Return the (x, y) coordinate for the center point of the cell that contains the specified text.  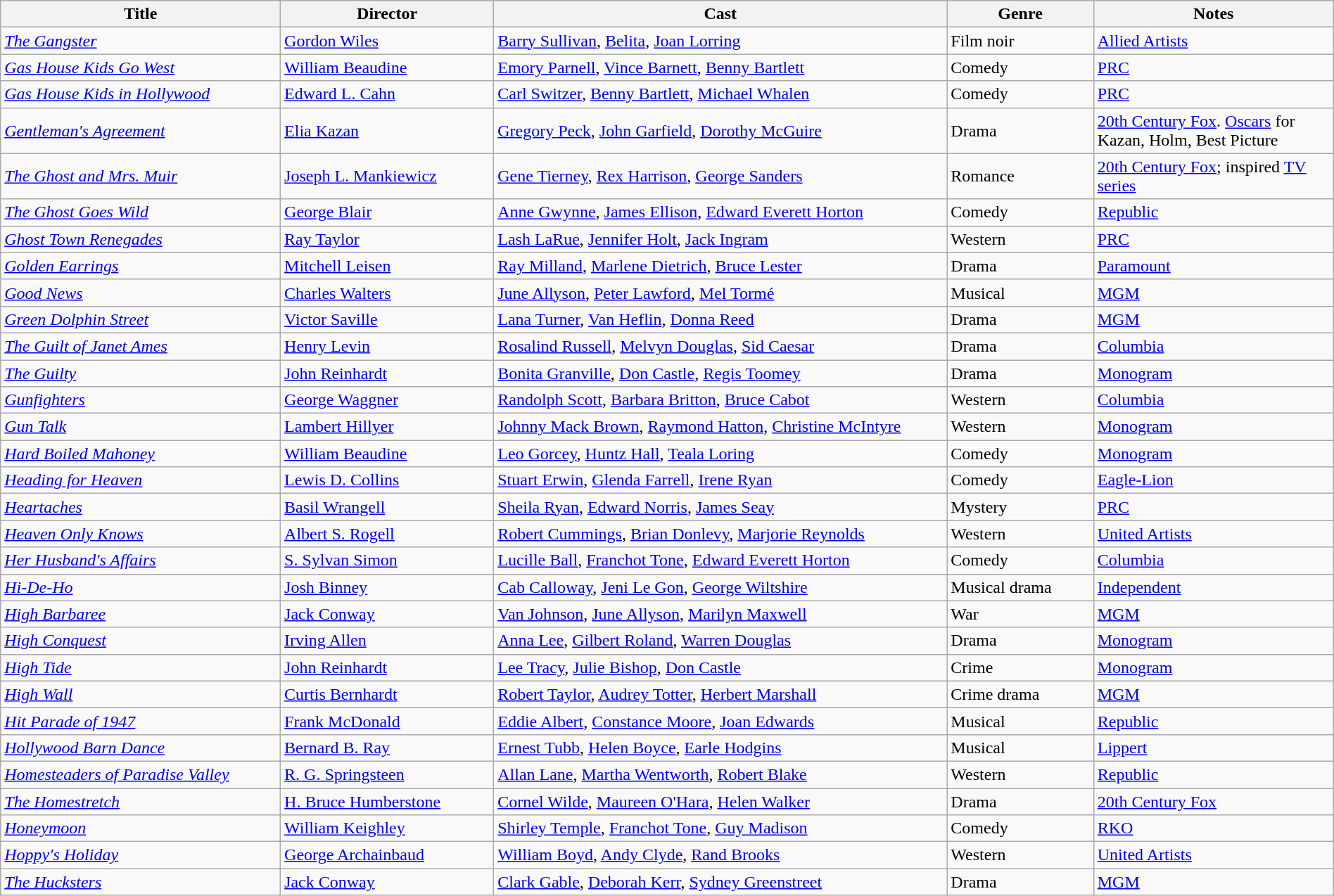
George Archainbaud (387, 855)
William Keighley (387, 828)
Gordon Wiles (387, 41)
RKO (1213, 828)
Golden Earrings (141, 266)
The Guilt of Janet Ames (141, 346)
Anne Gwynne, James Ellison, Edward Everett Horton (720, 212)
Lucille Ball, Franchot Tone, Edward Everett Horton (720, 561)
Anna Lee, Gilbert Roland, Warren Douglas (720, 641)
Cast (720, 14)
20th Century Fox; inspired TV series (1213, 176)
Ernest Tubb, Helen Boyce, Earle Hodgins (720, 748)
Notes (1213, 14)
Eagle-Lion (1213, 480)
Green Dolphin Street (141, 319)
Title (141, 14)
William Boyd, Andy Clyde, Rand Brooks (720, 855)
20th Century Fox (1213, 801)
Johnny Mack Brown, Raymond Hatton, Christine McIntyre (720, 427)
Independent (1213, 587)
Crime drama (1020, 694)
Edward L. Cahn (387, 94)
George Waggner (387, 400)
Henry Levin (387, 346)
Frank McDonald (387, 721)
Charles Walters (387, 293)
The Ghost Goes Wild (141, 212)
Ray Milland, Marlene Dietrich, Bruce Lester (720, 266)
Lee Tracy, Julie Bishop, Don Castle (720, 667)
Hi-De-Ho (141, 587)
Cab Calloway, Jeni Le Gon, George Wiltshire (720, 587)
Joseph L. Mankiewicz (387, 176)
Randolph Scott, Barbara Britton, Bruce Cabot (720, 400)
Emory Parnell, Vince Barnett, Benny Bartlett (720, 68)
Robert Taylor, Audrey Totter, Herbert Marshall (720, 694)
Leo Gorcey, Huntz Hall, Teala Loring (720, 454)
Albert S. Rogell (387, 534)
Basil Wrangell (387, 507)
Lash LaRue, Jennifer Holt, Jack Ingram (720, 239)
Rosalind Russell, Melvyn Douglas, Sid Caesar (720, 346)
Her Husband's Affairs (141, 561)
Heaven Only Knows (141, 534)
Lippert (1213, 748)
Clark Gable, Deborah Kerr, Sydney Greenstreet (720, 882)
Genre (1020, 14)
Elia Kazan (387, 131)
Cornel Wilde, Maureen O'Hara, Helen Walker (720, 801)
Hard Boiled Mahoney (141, 454)
The Gangster (141, 41)
Lewis D. Collins (387, 480)
Mitchell Leisen (387, 266)
High Wall (141, 694)
War (1020, 614)
Ghost Town Renegades (141, 239)
Heading for Heaven (141, 480)
Eddie Albert, Constance Moore, Joan Edwards (720, 721)
Bernard B. Ray (387, 748)
The Ghost and Mrs. Muir (141, 176)
Good News (141, 293)
The Hucksters (141, 882)
Gun Talk (141, 427)
Victor Saville (387, 319)
Robert Cummings, Brian Donlevy, Marjorie Reynolds (720, 534)
Curtis Bernhardt (387, 694)
Van Johnson, June Allyson, Marilyn Maxwell (720, 614)
Musical drama (1020, 587)
Hoppy's Holiday (141, 855)
Lana Turner, Van Heflin, Donna Reed (720, 319)
George Blair (387, 212)
Mystery (1020, 507)
Allied Artists (1213, 41)
High Tide (141, 667)
Lambert Hillyer (387, 427)
High Barbaree (141, 614)
Romance (1020, 176)
H. Bruce Humberstone (387, 801)
Carl Switzer, Benny Bartlett, Michael Whalen (720, 94)
20th Century Fox. Oscars for Kazan, Holm, Best Picture (1213, 131)
Ray Taylor (387, 239)
S. Sylvan Simon (387, 561)
Director (387, 14)
Josh Binney (387, 587)
Gas House Kids in Hollywood (141, 94)
Bonita Granville, Don Castle, Regis Toomey (720, 373)
Stuart Erwin, Glenda Farrell, Irene Ryan (720, 480)
Gregory Peck, John Garfield, Dorothy McGuire (720, 131)
Honeymoon (141, 828)
Allan Lane, Martha Wentworth, Robert Blake (720, 774)
Irving Allen (387, 641)
Gunfighters (141, 400)
Film noir (1020, 41)
Crime (1020, 667)
Shirley Temple, Franchot Tone, Guy Madison (720, 828)
Heartaches (141, 507)
Hit Parade of 1947 (141, 721)
Hollywood Barn Dance (141, 748)
Paramount (1213, 266)
Gentleman's Agreement (141, 131)
Gas House Kids Go West (141, 68)
Homesteaders of Paradise Valley (141, 774)
June Allyson, Peter Lawford, Mel Tormé (720, 293)
High Conquest (141, 641)
The Homestretch (141, 801)
R. G. Springsteen (387, 774)
Sheila Ryan, Edward Norris, James Seay (720, 507)
Barry Sullivan, Belita, Joan Lorring (720, 41)
The Guilty (141, 373)
Gene Tierney, Rex Harrison, George Sanders (720, 176)
